Search for the cell housing the specified text and yield its [x, y] center coordinate. 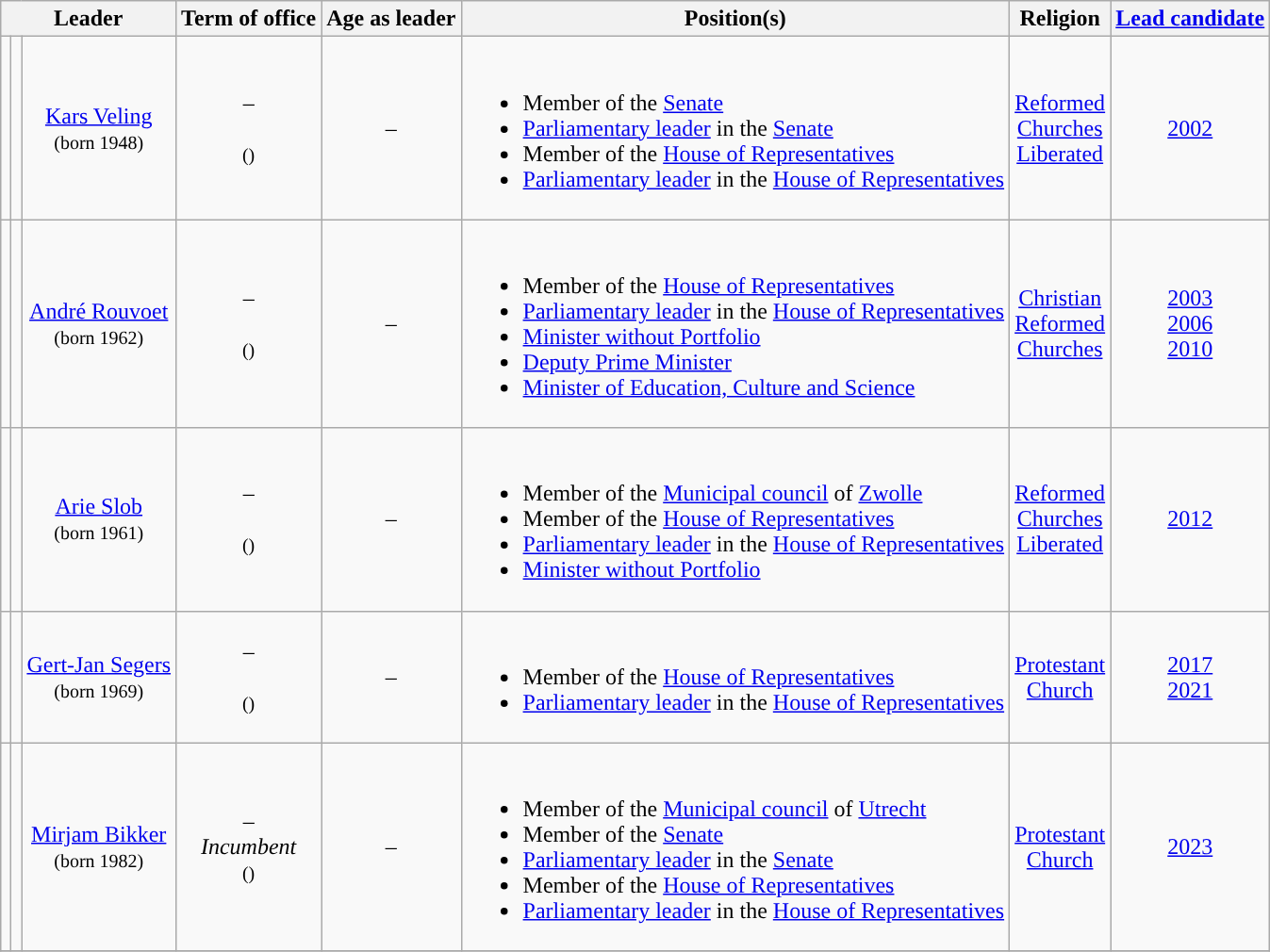
2002 [1190, 128]
– Incumbent () [249, 846]
Mirjam Bikker (born 1982) [99, 846]
Lead candidate [1190, 19]
Term of office [249, 19]
Age as leader [391, 19]
2017 2021 [1190, 677]
2012 [1190, 519]
Member of the Senate Parliamentary leader in the Senate Member of the House of Representatives Parliamentary leader in the House of Representatives [735, 128]
Member of the House of Representatives Parliamentary leader in the House of Representatives [735, 677]
Leader [89, 19]
Position(s) [735, 19]
2023 [1190, 846]
Arie Slob (born 1961) [99, 519]
Religion [1060, 19]
Christian Reformed Churches [1060, 324]
2003 2006 2010 [1190, 324]
Gert-Jan Segers (born 1969) [99, 677]
Kars Veling (born 1948) [99, 128]
André Rouvoet (born 1962) [99, 324]
